Identify which cell holds the provided text, then report its [X, Y] central coordinate. 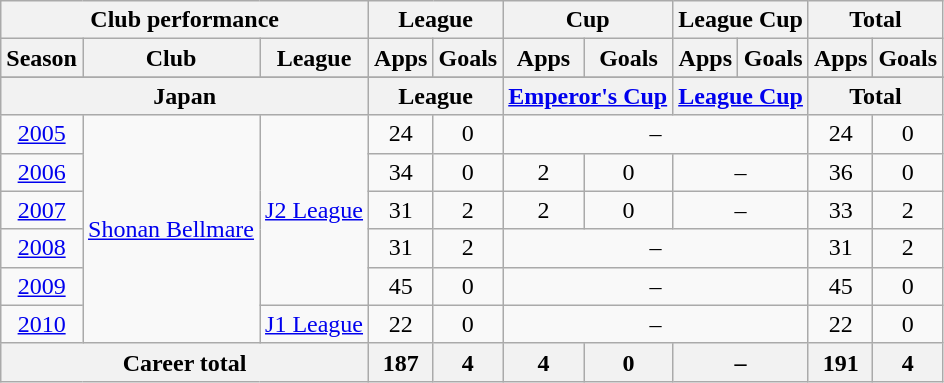
Shonan Bellmare [170, 229]
2007 [42, 210]
2008 [42, 248]
2010 [42, 324]
Club performance [185, 20]
2005 [42, 134]
191 [840, 362]
Career total [185, 362]
J1 League [314, 324]
Cup [588, 20]
Season [42, 58]
187 [401, 362]
Emperor's Cup [588, 96]
Club [170, 58]
Japan [185, 96]
36 [840, 172]
34 [401, 172]
2006 [42, 172]
2009 [42, 286]
J2 League [314, 210]
33 [840, 210]
